Identify which cell holds the provided text, then report its (X, Y) central coordinate. 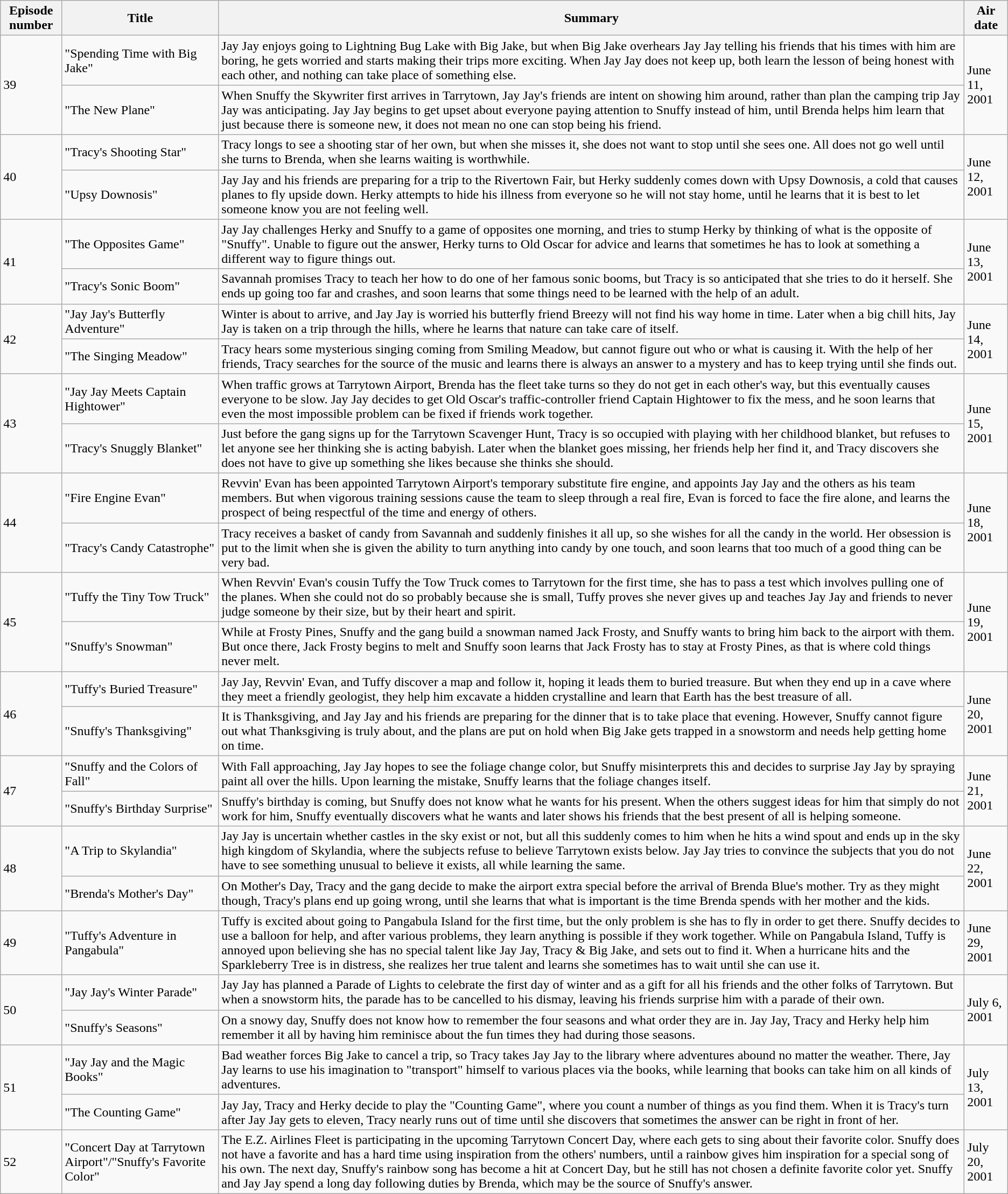
39 (31, 85)
Title (140, 18)
"Tracy's Sonic Boom" (140, 287)
44 (31, 522)
"Tracy's Shooting Star" (140, 152)
June 11, 2001 (986, 85)
"Tracy's Candy Catastrophe" (140, 547)
47 (31, 791)
"Snuffy's Snowman" (140, 647)
"Fire Engine Evan" (140, 498)
"Brenda's Mother's Day" (140, 893)
"Jay Jay's Butterfly Adventure" (140, 321)
51 (31, 1087)
June 21, 2001 (986, 791)
June 18, 2001 (986, 522)
"Snuffy's Birthday Surprise" (140, 809)
"Concert Day at Tarrytown Airport"/"Snuffy's Favorite Color" (140, 1161)
46 (31, 714)
June 15, 2001 (986, 423)
"The New Plane" (140, 110)
"Tracy's Snuggly Blanket" (140, 448)
52 (31, 1161)
40 (31, 177)
June 12, 2001 (986, 177)
June 22, 2001 (986, 868)
"Tuffy the Tiny Tow Truck" (140, 597)
50 (31, 1010)
June 19, 2001 (986, 622)
48 (31, 868)
42 (31, 339)
43 (31, 423)
Summary (591, 18)
"Jay Jay and the Magic Books" (140, 1070)
"Snuffy's Thanksgiving" (140, 731)
"The Opposites Game" (140, 244)
Air date (986, 18)
July 6, 2001 (986, 1010)
"Tuffy's Adventure in Pangabula" (140, 942)
"The Counting Game" (140, 1112)
"Jay Jay Meets Captain Hightower" (140, 399)
June 14, 2001 (986, 339)
June 29, 2001 (986, 942)
49 (31, 942)
"Snuffy and the Colors of Fall" (140, 773)
"A Trip to Skylandia" (140, 851)
July 20, 2001 (986, 1161)
June 13, 2001 (986, 262)
45 (31, 622)
"Upsy Downosis" (140, 194)
Episode number (31, 18)
41 (31, 262)
"Snuffy's Seasons" (140, 1028)
"Jay Jay's Winter Parade" (140, 992)
July 13, 2001 (986, 1087)
"Tuffy's Buried Treasure" (140, 689)
"The Singing Meadow" (140, 357)
"Spending Time with Big Jake" (140, 60)
June 20, 2001 (986, 714)
